Return the [X, Y] coordinate for the center point of the cell that contains the specified text.  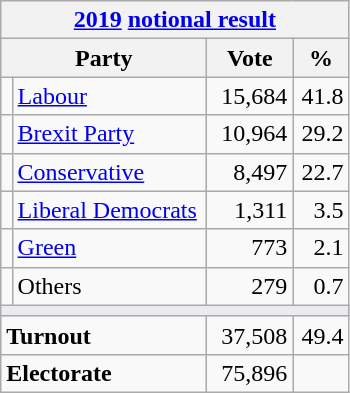
3.5 [321, 210]
75,896 [250, 373]
2019 notional result [175, 20]
% [321, 58]
Vote [250, 58]
41.8 [321, 96]
Turnout [104, 335]
Party [104, 58]
2.1 [321, 248]
8,497 [250, 172]
Labour [110, 96]
0.7 [321, 286]
Green [110, 248]
1,311 [250, 210]
10,964 [250, 134]
Brexit Party [110, 134]
Liberal Democrats [110, 210]
37,508 [250, 335]
49.4 [321, 335]
Conservative [110, 172]
279 [250, 286]
15,684 [250, 96]
773 [250, 248]
22.7 [321, 172]
Electorate [104, 373]
29.2 [321, 134]
Others [110, 286]
